For the text-containing cell, return its midpoint in [X, Y] coordinate format. 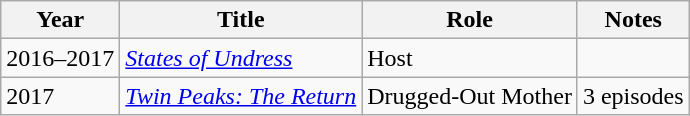
2017 [60, 96]
States of Undress [241, 58]
Twin Peaks: The Return [241, 96]
Year [60, 20]
Host [470, 58]
2016–2017 [60, 58]
Title [241, 20]
Drugged-Out Mother [470, 96]
Role [470, 20]
Notes [633, 20]
3 episodes [633, 96]
